Search for the cell housing the specified text and yield its (X, Y) center coordinate. 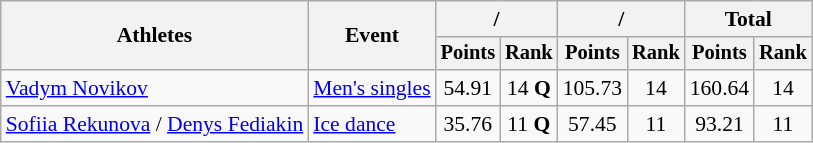
35.76 (468, 124)
57.45 (592, 124)
Total (748, 19)
160.64 (720, 88)
Sofiia Rekunova / Denys Fediakin (155, 124)
Men's singles (372, 88)
14 Q (529, 88)
93.21 (720, 124)
54.91 (468, 88)
Athletes (155, 36)
105.73 (592, 88)
11 Q (529, 124)
Ice dance (372, 124)
Event (372, 36)
Vadym Novikov (155, 88)
